Provide the [X, Y] coordinate of the cell's center where the given text is located.  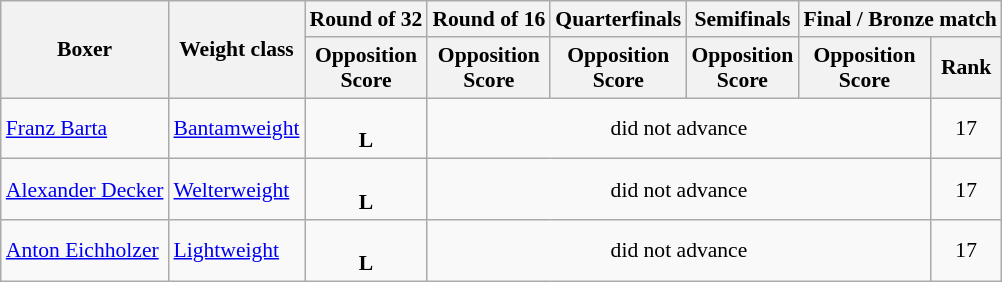
Franz Barta [85, 128]
Boxer [85, 50]
Final / Bronze match [900, 19]
Quarterfinals [618, 19]
Round of 16 [488, 19]
Alexander Decker [85, 190]
Lightweight [236, 250]
Weight class [236, 50]
Welterweight [236, 190]
Anton Eichholzer [85, 250]
Rank [966, 68]
Bantamweight [236, 128]
Semifinals [742, 19]
Round of 32 [366, 19]
